Identify which cell holds the provided text, then report its [X, Y] central coordinate. 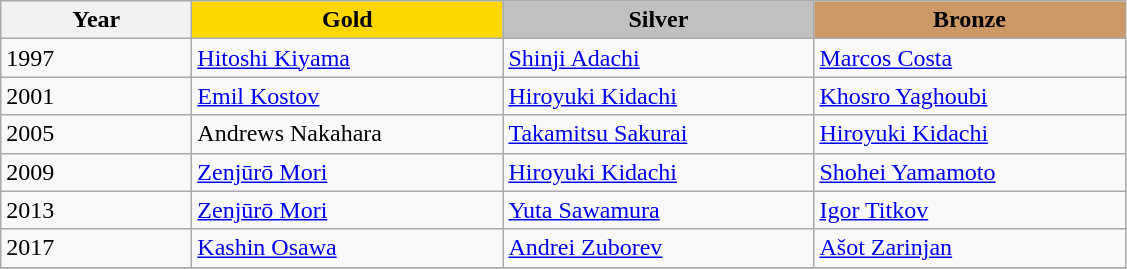
Marcos Costa [970, 58]
Shinji Adachi [658, 58]
2005 [96, 134]
1997 [96, 58]
Andrews Nakahara [348, 134]
Emil Kostov [348, 96]
2001 [96, 96]
2009 [96, 172]
Hitoshi Kiyama [348, 58]
Ašot Zarinjan [970, 248]
Igor Titkov [970, 210]
Kashin Osawa [348, 248]
Yuta Sawamura [658, 210]
Silver [658, 20]
Year [96, 20]
2017 [96, 248]
Takamitsu Sakurai [658, 134]
Gold [348, 20]
Shohei Yamamoto [970, 172]
Bronze [970, 20]
Andrei Zuborev [658, 248]
2013 [96, 210]
Khosro Yaghoubi [970, 96]
